Find where the given text appears and provide that cell's center as [x, y] coordinate. 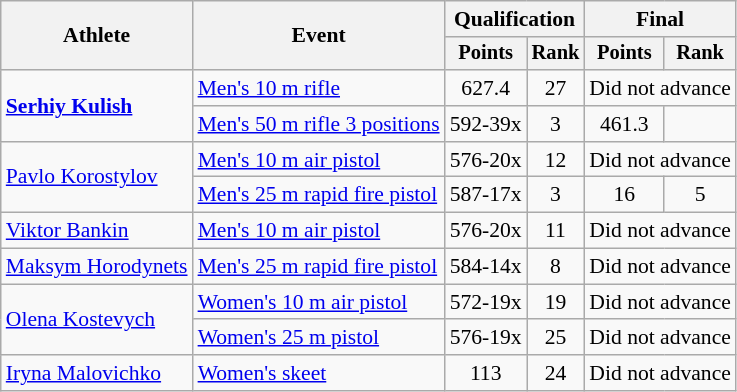
Women's 10 m air pistol [319, 302]
Pavlo Korostylov [97, 178]
584-14x [486, 267]
Qualification [515, 19]
Men's 10 m rifle [319, 88]
Women's 25 m pistol [319, 338]
Maksym Horodynets [97, 267]
16 [624, 195]
12 [556, 160]
Event [319, 36]
24 [556, 373]
Olena Kostevych [97, 320]
19 [556, 302]
592-39x [486, 124]
461.3 [624, 124]
25 [556, 338]
Men's 50 m rifle 3 positions [319, 124]
576-19x [486, 338]
8 [556, 267]
11 [556, 231]
Women's skeet [319, 373]
Serhiy Kulish [97, 106]
Viktor Bankin [97, 231]
27 [556, 88]
Athlete [97, 36]
5 [700, 195]
627.4 [486, 88]
113 [486, 373]
Iryna Malovichko [97, 373]
587-17x [486, 195]
572-19x [486, 302]
Final [660, 19]
